Pinpoint the cell where the given text exists, returning its (X, Y) midpoint coordinate. 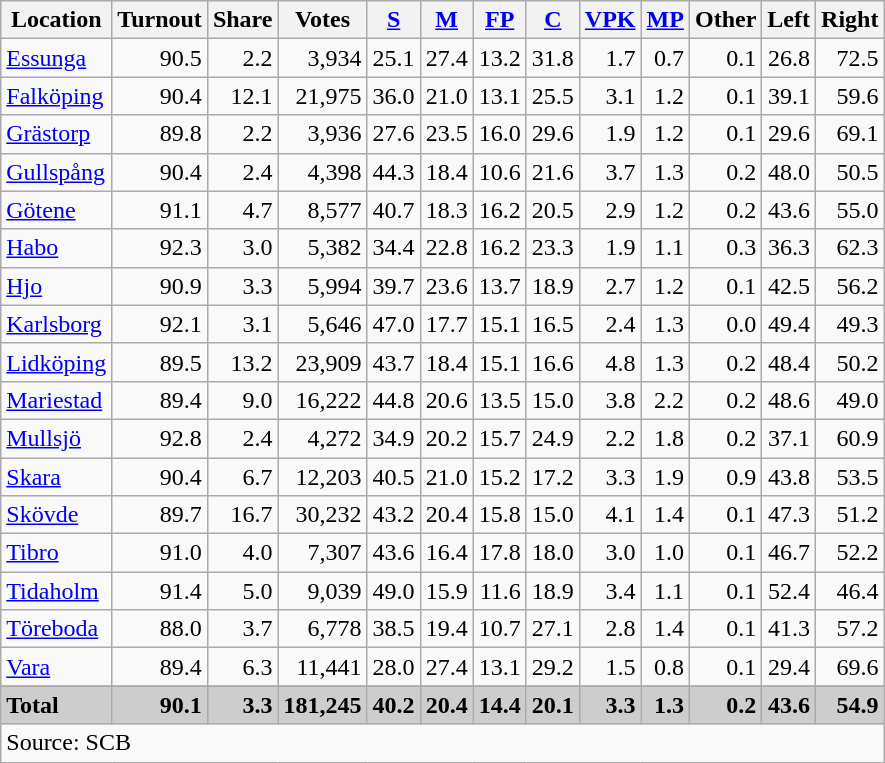
MP (665, 20)
47.3 (789, 515)
Vara (56, 667)
VPK (610, 20)
Götene (56, 210)
27.1 (552, 629)
46.7 (789, 553)
13.5 (500, 400)
Tibro (56, 553)
23,909 (322, 362)
60.9 (850, 438)
48.6 (789, 400)
16.4 (446, 553)
90.5 (160, 58)
26.8 (789, 58)
38.5 (394, 629)
6.3 (242, 667)
3.4 (610, 591)
11,441 (322, 667)
20.6 (446, 400)
3.8 (610, 400)
0.9 (725, 477)
50.5 (850, 172)
18.3 (446, 210)
54.9 (850, 705)
0.3 (725, 248)
25.5 (552, 96)
90.1 (160, 705)
1.5 (610, 667)
88.0 (160, 629)
4.7 (242, 210)
24.9 (552, 438)
20.1 (552, 705)
46.4 (850, 591)
40.7 (394, 210)
M (446, 20)
Source: SCB (442, 743)
Left (789, 20)
16.6 (552, 362)
16.0 (500, 134)
29.2 (552, 667)
10.7 (500, 629)
17.7 (446, 324)
9.0 (242, 400)
1.8 (665, 438)
40.2 (394, 705)
Share (242, 20)
Gullspång (56, 172)
56.2 (850, 286)
34.9 (394, 438)
21.6 (552, 172)
8,577 (322, 210)
5.0 (242, 591)
4,398 (322, 172)
5,646 (322, 324)
41.3 (789, 629)
C (552, 20)
23.3 (552, 248)
91.0 (160, 553)
Location (56, 20)
3,936 (322, 134)
21,975 (322, 96)
51.2 (850, 515)
19.4 (446, 629)
4.1 (610, 515)
4,272 (322, 438)
0.7 (665, 58)
91.1 (160, 210)
28.0 (394, 667)
43.2 (394, 515)
Habo (56, 248)
42.5 (789, 286)
29.4 (789, 667)
20.5 (552, 210)
17.8 (500, 553)
9,039 (322, 591)
49.3 (850, 324)
49.4 (789, 324)
Skara (56, 477)
13.7 (500, 286)
18.0 (552, 553)
44.8 (394, 400)
Falköping (56, 96)
2.8 (610, 629)
2.7 (610, 286)
15.2 (500, 477)
47.0 (394, 324)
20.2 (446, 438)
43.7 (394, 362)
4.0 (242, 553)
72.5 (850, 58)
6,778 (322, 629)
2.9 (610, 210)
7,307 (322, 553)
Right (850, 20)
15.7 (500, 438)
50.2 (850, 362)
16.5 (552, 324)
34.4 (394, 248)
Votes (322, 20)
16.7 (242, 515)
59.6 (850, 96)
Skövde (56, 515)
0.8 (665, 667)
6.7 (242, 477)
Mullsjö (56, 438)
89.5 (160, 362)
31.8 (552, 58)
S (394, 20)
48.4 (789, 362)
57.2 (850, 629)
1.7 (610, 58)
Grästorp (56, 134)
Tidaholm (56, 591)
15.9 (446, 591)
Turnout (160, 20)
36.0 (394, 96)
12.1 (242, 96)
0.0 (725, 324)
16,222 (322, 400)
Lidköping (56, 362)
FP (500, 20)
53.5 (850, 477)
5,994 (322, 286)
Total (56, 705)
10.6 (500, 172)
39.1 (789, 96)
92.8 (160, 438)
69.1 (850, 134)
Karlsborg (56, 324)
11.6 (500, 591)
89.7 (160, 515)
3,934 (322, 58)
52.2 (850, 553)
55.0 (850, 210)
48.0 (789, 172)
37.1 (789, 438)
Mariestad (56, 400)
89.8 (160, 134)
4.8 (610, 362)
23.6 (446, 286)
Other (725, 20)
40.5 (394, 477)
25.1 (394, 58)
91.4 (160, 591)
1.0 (665, 553)
181,245 (322, 705)
Essunga (56, 58)
62.3 (850, 248)
15.8 (500, 515)
5,382 (322, 248)
22.8 (446, 248)
69.6 (850, 667)
36.3 (789, 248)
Töreboda (56, 629)
14.4 (500, 705)
17.2 (552, 477)
Hjo (56, 286)
43.8 (789, 477)
52.4 (789, 591)
44.3 (394, 172)
30,232 (322, 515)
39.7 (394, 286)
23.5 (446, 134)
27.6 (394, 134)
92.1 (160, 324)
90.9 (160, 286)
12,203 (322, 477)
92.3 (160, 248)
